Locate the cell with the specified text and output its [x, y] center coordinate. 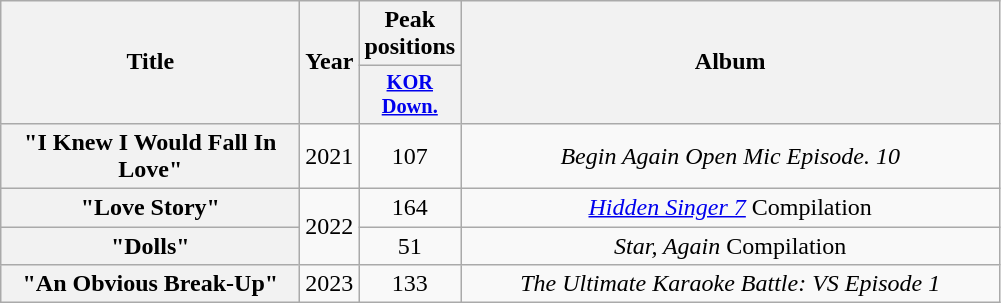
2021 [330, 156]
Begin Again Open Mic Episode. 10 [730, 156]
Title [150, 62]
107 [410, 156]
Peak positions [410, 34]
KOR Down. [410, 95]
Hidden Singer 7 Compilation [730, 208]
164 [410, 208]
133 [410, 284]
Star, Again Compilation [730, 246]
"An Obvious Break-Up" [150, 284]
"Dolls" [150, 246]
The Ultimate Karaoke Battle: VS Episode 1 [730, 284]
"I Knew I Would Fall In Love" [150, 156]
2023 [330, 284]
51 [410, 246]
"Love Story" [150, 208]
Album [730, 62]
Year [330, 62]
2022 [330, 227]
